Output the [X, Y] coordinate of the center of the cell containing the given text.  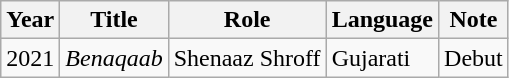
Benaqaab [114, 58]
Title [114, 20]
Role [247, 20]
Gujarati [382, 58]
Note [474, 20]
Year [30, 20]
Shenaaz Shroff [247, 58]
2021 [30, 58]
Debut [474, 58]
Language [382, 20]
